Extract the (X, Y) coordinate from the center of the cell holding the provided text.  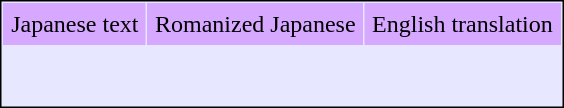
Romanized Japanese (256, 24)
English translation (463, 24)
Japanese text (75, 24)
